Identify which cell holds the provided text, then report its [X, Y] central coordinate. 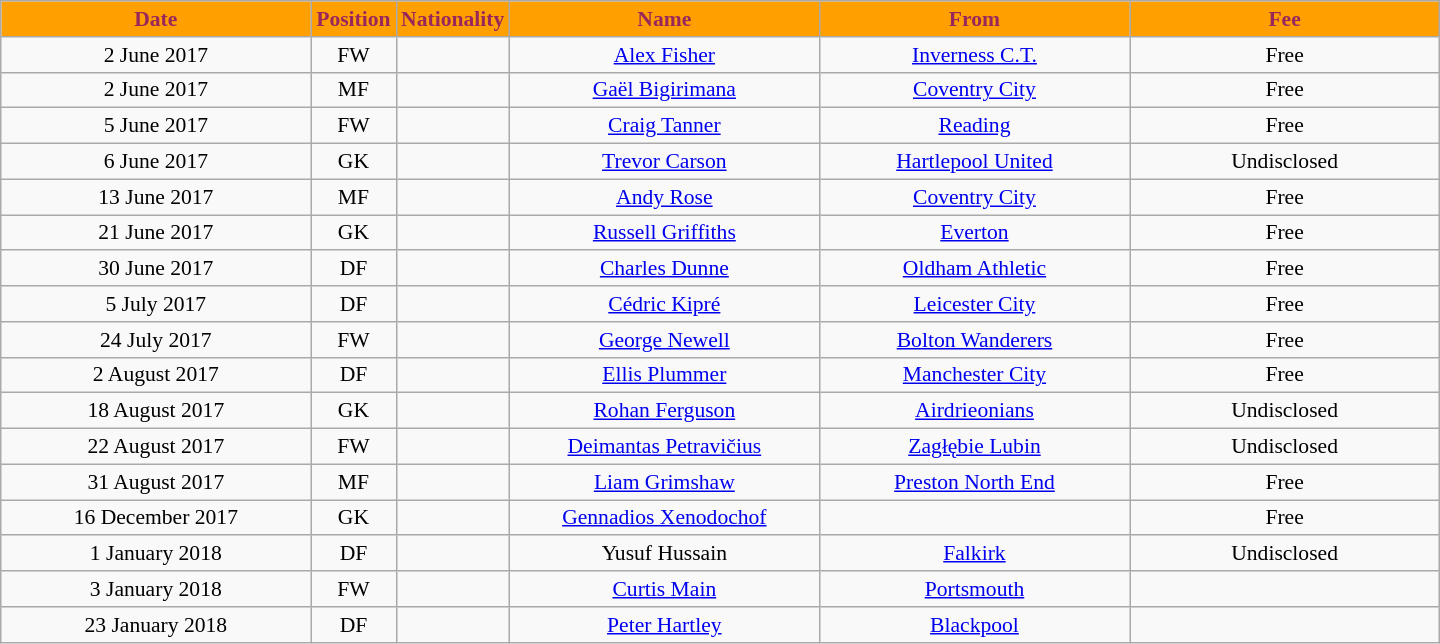
Liam Grimshaw [664, 482]
Deimantas Petravičius [664, 447]
Falkirk [974, 554]
1 January 2018 [156, 554]
Gaël Bigirimana [664, 90]
George Newell [664, 340]
22 August 2017 [156, 447]
Oldham Athletic [974, 269]
3 January 2018 [156, 589]
Reading [974, 126]
Rohan Ferguson [664, 411]
Trevor Carson [664, 162]
21 June 2017 [156, 233]
Curtis Main [664, 589]
30 June 2017 [156, 269]
23 January 2018 [156, 625]
Zagłębie Lubin [974, 447]
Blackpool [974, 625]
5 July 2017 [156, 304]
Nationality [452, 19]
Peter Hartley [664, 625]
Hartlepool United [974, 162]
Date [156, 19]
24 July 2017 [156, 340]
Yusuf Hussain [664, 554]
Bolton Wanderers [974, 340]
Andy Rose [664, 197]
31 August 2017 [156, 482]
Gennadios Xenodochof [664, 518]
Manchester City [974, 375]
2 August 2017 [156, 375]
6 June 2017 [156, 162]
Alex Fisher [664, 55]
Everton [974, 233]
Leicester City [974, 304]
Inverness C.T. [974, 55]
Ellis Plummer [664, 375]
13 June 2017 [156, 197]
Cédric Kipré [664, 304]
Name [664, 19]
Charles Dunne [664, 269]
Preston North End [974, 482]
Position [354, 19]
From [974, 19]
5 June 2017 [156, 126]
18 August 2017 [156, 411]
Craig Tanner [664, 126]
Airdrieonians [974, 411]
16 December 2017 [156, 518]
Portsmouth [974, 589]
Fee [1285, 19]
Russell Griffiths [664, 233]
